Find where the given text appears and provide that cell's center as (x, y) coordinate. 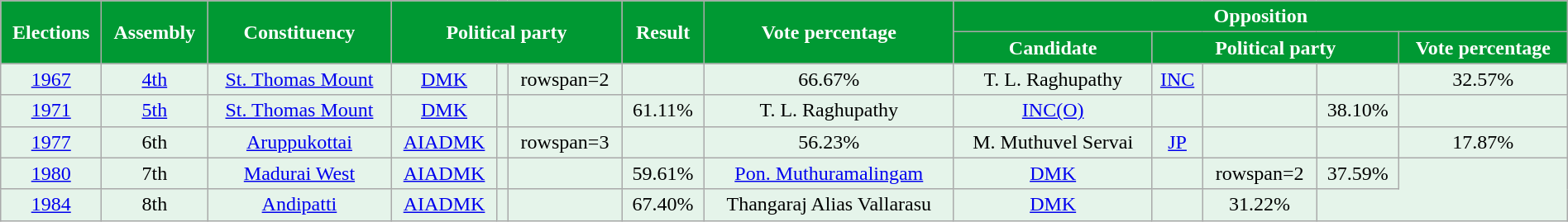
37.59% (1358, 173)
Result (663, 32)
INC(O) (1053, 111)
56.23% (829, 142)
Opposition (1260, 17)
Andipatti (299, 205)
INC (1178, 79)
6th (155, 142)
17.87% (1483, 142)
1980 (51, 173)
1967 (51, 79)
Candidate (1053, 48)
8th (155, 205)
67.40% (663, 205)
M. Muthuvel Servai (1053, 142)
1971 (51, 111)
61.11% (663, 111)
1977 (51, 142)
Aruppukottai (299, 142)
5th (155, 111)
rowspan=3 (565, 142)
59.61% (663, 173)
Constituency (299, 32)
Assembly (155, 32)
JP (1178, 142)
Thangaraj Alias Vallarasu (829, 205)
1984 (51, 205)
31.22% (1260, 205)
32.57% (1483, 79)
4th (155, 79)
38.10% (1358, 111)
7th (155, 173)
66.67% (829, 79)
Madurai West (299, 173)
Elections (51, 32)
Pon. Muthuramalingam (829, 173)
